Scan for the cell matching the given text and deliver its [X, Y] coordinate at center. 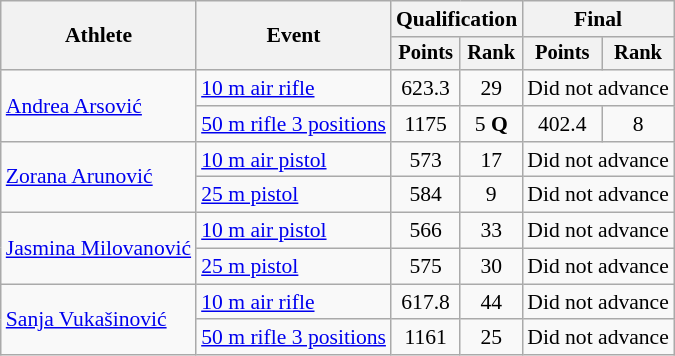
Zorana Arunović [98, 178]
8 [638, 124]
566 [426, 231]
30 [491, 267]
Qualification [456, 19]
25 [491, 338]
623.3 [426, 88]
Final [598, 19]
573 [426, 160]
Andrea Arsović [98, 106]
Sanja Vukašinović [98, 320]
1161 [426, 338]
584 [426, 195]
Event [294, 36]
617.8 [426, 302]
29 [491, 88]
9 [491, 195]
Jasmina Milovanović [98, 248]
Athlete [98, 36]
33 [491, 231]
5 Q [491, 124]
1175 [426, 124]
402.4 [562, 124]
44 [491, 302]
17 [491, 160]
575 [426, 267]
